Return [x, y] of the center of cell containing provided text 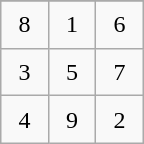
3 [24, 72]
4 [24, 120]
1 [72, 24]
8 [24, 24]
7 [120, 72]
2 [120, 120]
6 [120, 24]
9 [72, 120]
5 [72, 72]
